Find where the given text appears and provide that cell's center as [X, Y] coordinate. 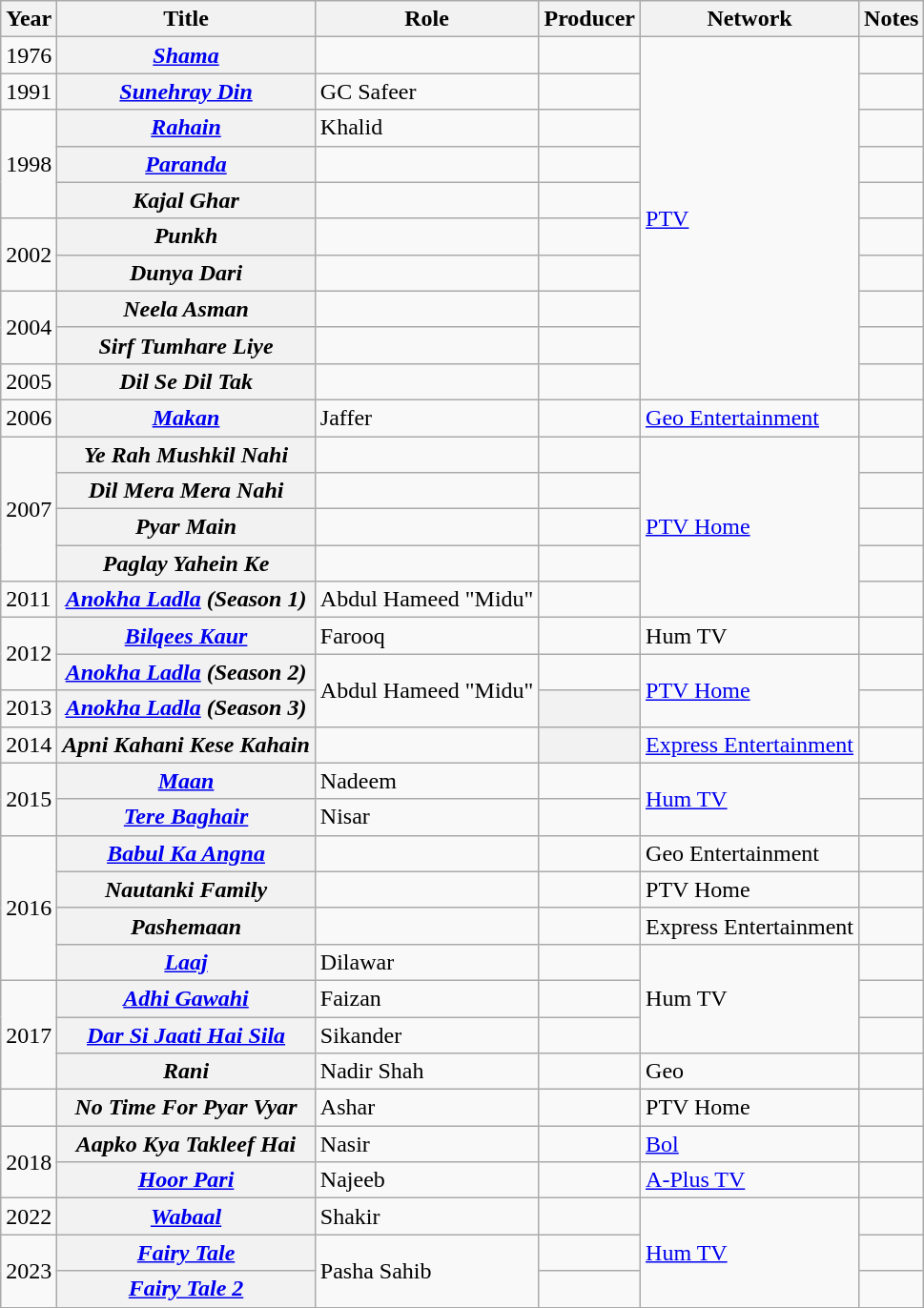
PTV [749, 219]
2015 [29, 799]
2006 [29, 418]
Sunehray Din [186, 92]
Anokha Ladla (Season 2) [186, 672]
Paranda [186, 164]
Tere Baghair [186, 817]
Nautanki Family [186, 889]
Najeeb [427, 1180]
2023 [29, 1271]
2018 [29, 1162]
No Time For Pyar Vyar [186, 1108]
2017 [29, 1034]
Title [186, 19]
Anokha Ladla (Season 3) [186, 708]
Jaffer [427, 418]
Year [29, 19]
Shakir [427, 1216]
2005 [29, 381]
Maan [186, 781]
Laaj [186, 962]
Sikander [427, 1034]
A-Plus TV [749, 1180]
Dar Si Jaati Hai Sila [186, 1034]
2013 [29, 708]
Dil Se Dil Tak [186, 381]
2004 [29, 327]
Fairy Tale [186, 1253]
Adhi Gawahi [186, 998]
2014 [29, 745]
Khalid [427, 128]
2012 [29, 654]
Dilawar [427, 962]
Punkh [186, 236]
Rahain [186, 128]
1976 [29, 55]
Hoor Pari [186, 1180]
Aapko Kya Takleef Hai [186, 1144]
Nasir [427, 1144]
Fairy Tale 2 [186, 1289]
Role [427, 19]
Network [749, 19]
Apni Kahani Kese Kahain [186, 745]
2022 [29, 1216]
Sirf Tumhare Liye [186, 345]
Dil Mera Mera Nahi [186, 491]
GC Safeer [427, 92]
Notes [892, 19]
Farooq [427, 636]
1998 [29, 164]
Shama [186, 55]
Paglay Yahein Ke [186, 563]
2002 [29, 255]
Ashar [427, 1108]
Anokha Ladla (Season 1) [186, 600]
Nisar [427, 817]
Bilqees Kaur [186, 636]
Makan [186, 418]
Producer [589, 19]
Kajal Ghar [186, 200]
Pasha Sahib [427, 1271]
2007 [29, 509]
Pyar Main [186, 527]
Wabaal [186, 1216]
Nadir Shah [427, 1072]
Faizan [427, 998]
Bol [749, 1144]
Babul Ka Angna [186, 853]
Nadeem [427, 781]
Ye Rah Mushkil Nahi [186, 455]
2016 [29, 908]
Dunya Dari [186, 273]
1991 [29, 92]
2011 [29, 600]
Geo [749, 1072]
Pashemaan [186, 926]
Rani [186, 1072]
Neela Asman [186, 309]
